Search for the cell housing the specified text and yield its [x, y] center coordinate. 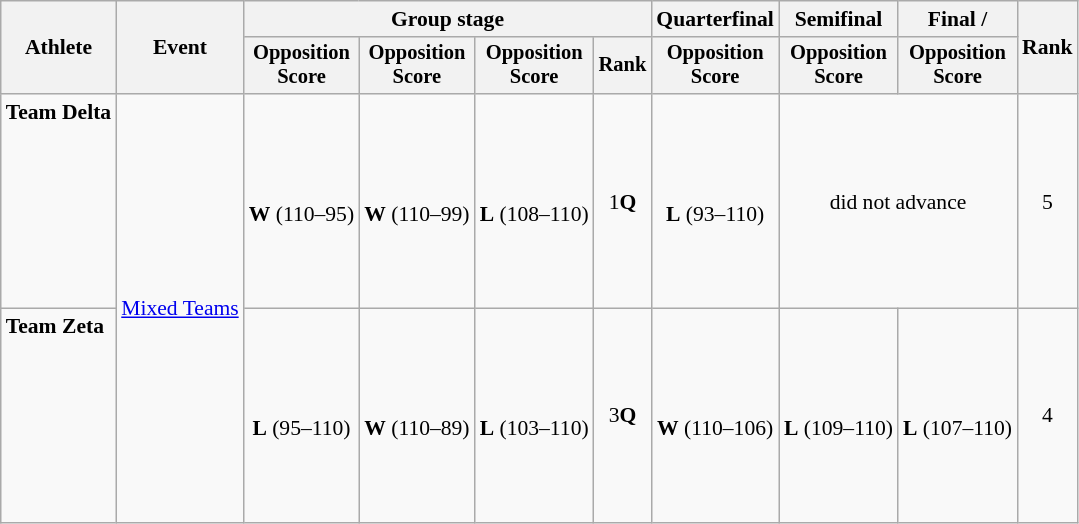
L (103–110) [534, 416]
W (110–89) [416, 416]
Mixed Teams [180, 308]
did not advance [898, 201]
L (107–110) [958, 416]
Team Zeta [58, 416]
W (110–106) [715, 416]
L (95–110) [302, 416]
L (93–110) [715, 201]
W (110–95) [302, 201]
Quarterfinal [715, 19]
L (109–110) [838, 416]
W (110–99) [416, 201]
L (108–110) [534, 201]
Final / [958, 19]
Event [180, 48]
4 [1048, 416]
3Q [623, 416]
Team Delta [58, 201]
1Q [623, 201]
Semifinal [838, 19]
5 [1048, 201]
Athlete [58, 48]
Group stage [448, 19]
